Search for the cell housing the specified text and yield its [X, Y] center coordinate. 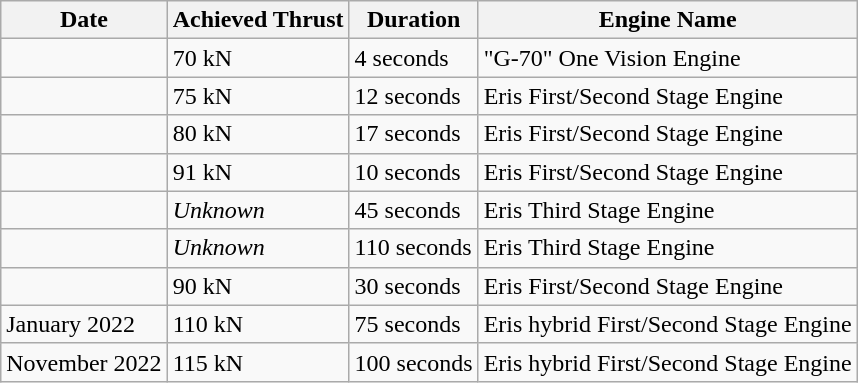
100 seconds [414, 362]
75 kN [258, 96]
Date [84, 20]
Engine Name [668, 20]
November 2022 [84, 362]
90 kN [258, 286]
110 seconds [414, 248]
75 seconds [414, 324]
10 seconds [414, 172]
91 kN [258, 172]
30 seconds [414, 286]
45 seconds [414, 210]
70 kN [258, 58]
80 kN [258, 134]
Duration [414, 20]
12 seconds [414, 96]
Achieved Thrust [258, 20]
4 seconds [414, 58]
17 seconds [414, 134]
115 kN [258, 362]
January 2022 [84, 324]
"G-70" One Vision Engine [668, 58]
110 kN [258, 324]
